For the text-containing cell, return its midpoint in [x, y] coordinate format. 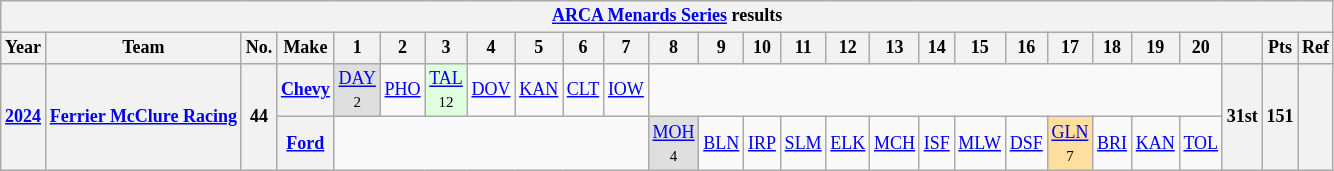
13 [895, 48]
18 [1112, 48]
151 [1280, 116]
DOV [491, 90]
BRI [1112, 144]
10 [762, 48]
MCH [895, 144]
15 [980, 48]
Ford [306, 144]
20 [1200, 48]
GLN7 [1070, 144]
DAY2 [357, 90]
ARCA Menards Series results [668, 16]
Chevy [306, 90]
2024 [24, 116]
TAL12 [446, 90]
SLM [803, 144]
IOW [626, 90]
BLN [722, 144]
IRP [762, 144]
Ref [1316, 48]
TOL [1200, 144]
12 [848, 48]
DSF [1026, 144]
Team [143, 48]
PHO [402, 90]
44 [258, 116]
6 [584, 48]
Year [24, 48]
9 [722, 48]
2 [402, 48]
CLT [584, 90]
No. [258, 48]
4 [491, 48]
3 [446, 48]
Make [306, 48]
16 [1026, 48]
31st [1242, 116]
ELK [848, 144]
Ferrier McClure Racing [143, 116]
Pts [1280, 48]
ISF [936, 144]
5 [539, 48]
19 [1155, 48]
14 [936, 48]
7 [626, 48]
8 [674, 48]
MOH4 [674, 144]
11 [803, 48]
17 [1070, 48]
MLW [980, 144]
1 [357, 48]
